Provide the (X, Y) coordinate of the cell's center where the given text is located.  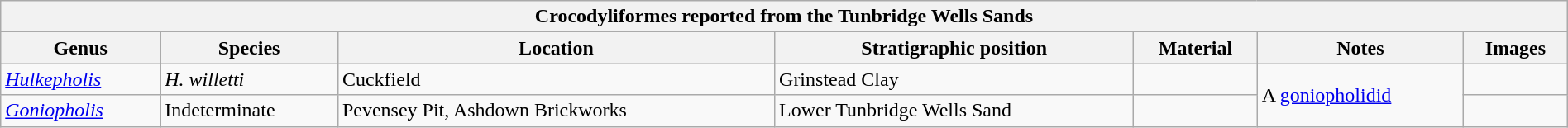
Lower Tunbridge Wells Sand (954, 111)
Pevensey Pit, Ashdown Brickworks (556, 111)
Notes (1360, 48)
Images (1516, 48)
A goniopholidid (1360, 95)
Crocodyliformes reported from the Tunbridge Wells Sands (784, 17)
Species (250, 48)
Location (556, 48)
Goniopholis (81, 111)
Hulkepholis (81, 79)
Material (1196, 48)
Grinstead Clay (954, 79)
Genus (81, 48)
H. willetti (250, 79)
Stratigraphic position (954, 48)
Indeterminate (250, 111)
Cuckfield (556, 79)
